Locate the cell with the specified text and output its (x, y) center coordinate. 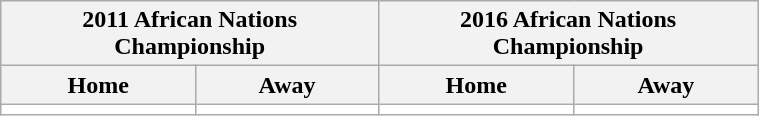
2016 African Nations Championship (568, 34)
2011 African Nations Championship (190, 34)
